Find where the given text appears and provide that cell's center as (X, Y) coordinate. 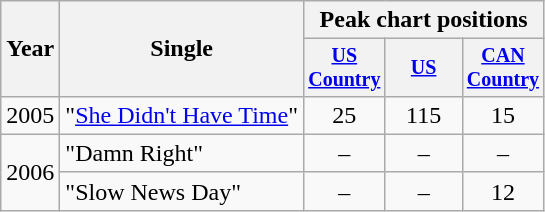
2005 (30, 115)
15 (503, 115)
115 (424, 115)
25 (344, 115)
US Country (344, 68)
Peak chart positions (423, 20)
2006 (30, 172)
CAN Country (503, 68)
12 (503, 191)
"Damn Right" (182, 153)
Year (30, 49)
Single (182, 49)
"She Didn't Have Time" (182, 115)
US (424, 68)
"Slow News Day" (182, 191)
